Locate the cell with the specified text and output its (X, Y) center coordinate. 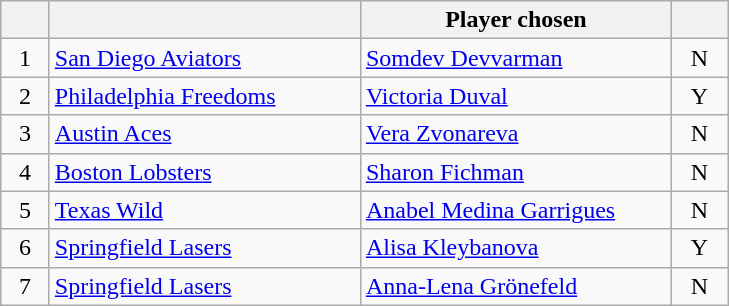
Texas Wild (204, 210)
Alisa Kleybanova (516, 248)
Anna-Lena Grönefeld (516, 286)
7 (26, 286)
Somdev Devvarman (516, 58)
5 (26, 210)
Sharon Fichman (516, 172)
San Diego Aviators (204, 58)
Anabel Medina Garrigues (516, 210)
6 (26, 248)
3 (26, 134)
2 (26, 96)
4 (26, 172)
Boston Lobsters (204, 172)
1 (26, 58)
Austin Aces (204, 134)
Philadelphia Freedoms (204, 96)
Victoria Duval (516, 96)
Player chosen (516, 20)
Vera Zvonareva (516, 134)
